For the text-containing cell, return its midpoint in [X, Y] coordinate format. 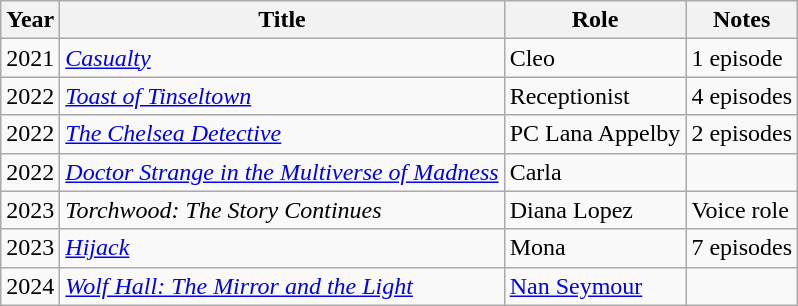
2 episodes [742, 134]
Receptionist [595, 96]
Doctor Strange in the Multiverse of Madness [282, 172]
4 episodes [742, 96]
Carla [595, 172]
PC Lana Appelby [595, 134]
1 episode [742, 58]
7 episodes [742, 248]
2024 [30, 286]
Role [595, 20]
Mona [595, 248]
Title [282, 20]
Toast of Tinseltown [282, 96]
Torchwood: The Story Continues [282, 210]
Year [30, 20]
2021 [30, 58]
Nan Seymour [595, 286]
Wolf Hall: The Mirror and the Light [282, 286]
Notes [742, 20]
Hijack [282, 248]
Casualty [282, 58]
Diana Lopez [595, 210]
Voice role [742, 210]
Cleo [595, 58]
The Chelsea Detective [282, 134]
